Extract the (X, Y) coordinate from the center of the cell holding the provided text.  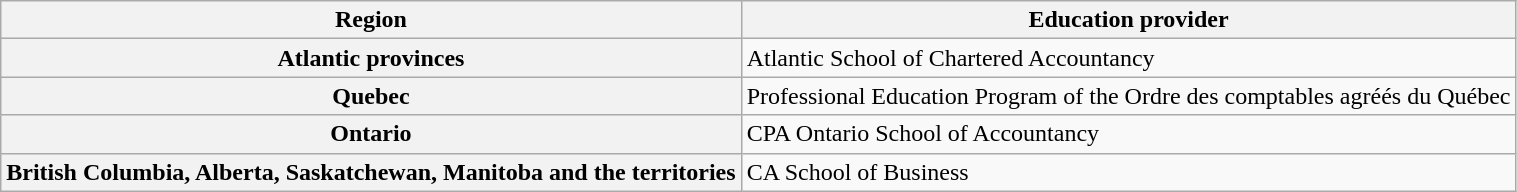
Quebec (371, 96)
Atlantic School of Chartered Accountancy (1128, 58)
CPA Ontario School of Accountancy (1128, 134)
British Columbia, Alberta, Saskatchewan, Manitoba and the territories (371, 172)
Region (371, 20)
Professional Education Program of the Ordre des comptables agréés du Québec (1128, 96)
CA School of Business (1128, 172)
Education provider (1128, 20)
Ontario (371, 134)
Atlantic provinces (371, 58)
